Return (x, y) of the center of cell containing provided text 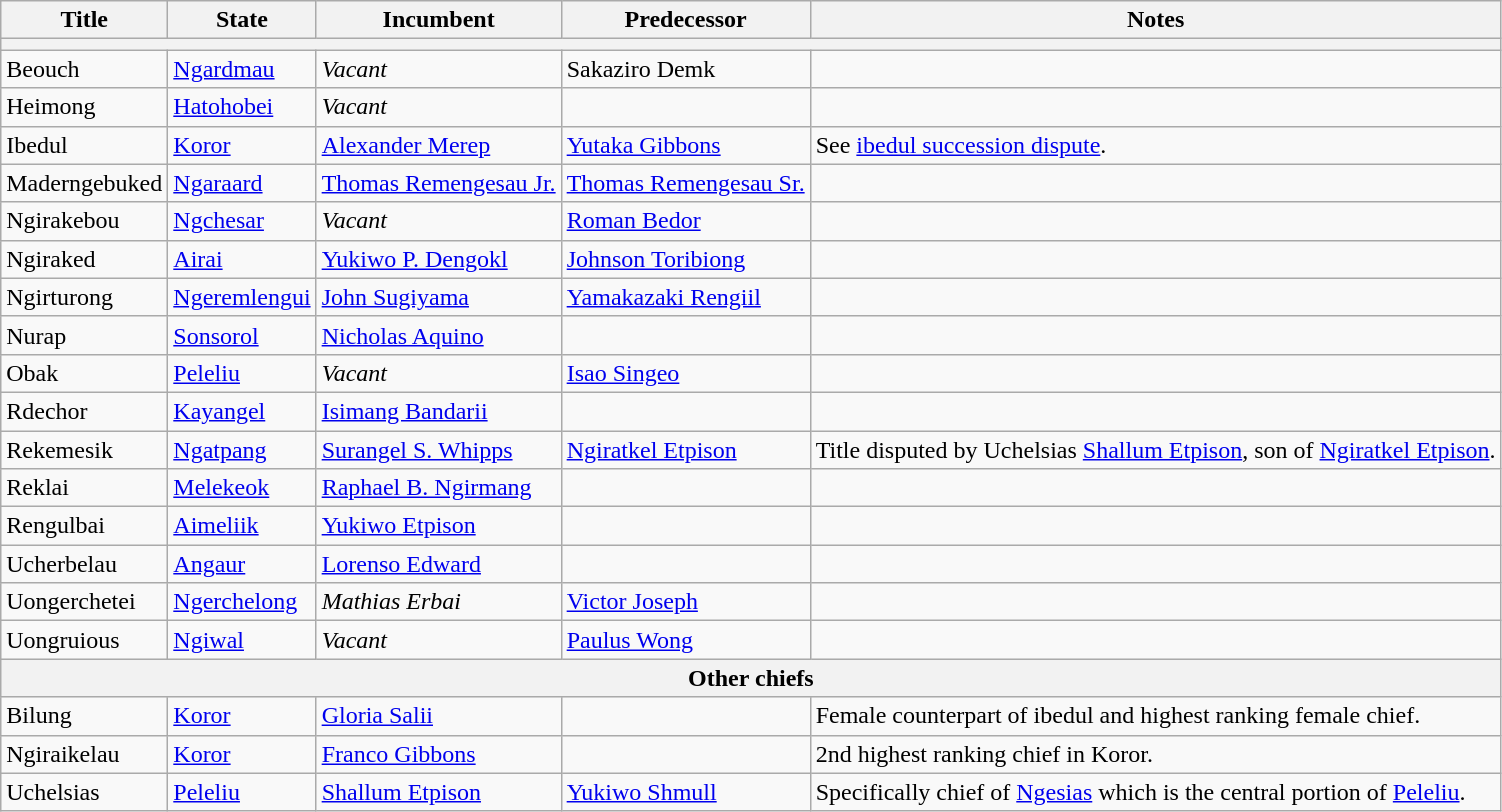
Ngeremlengui (242, 297)
Surangel S. Whipps (438, 449)
Uchelsias (84, 792)
Obak (84, 373)
Rdechor (84, 411)
Specifically chief of Ngesias which is the central portion of Peleliu. (1156, 792)
Ngardmau (242, 69)
Melekeok (242, 488)
Aimeliik (242, 526)
Isao Singeo (686, 373)
Gloria Salii (438, 716)
See ibedul succession dispute. (1156, 145)
Angaur (242, 564)
Female counterpart of ibedul and highest ranking female chief. (1156, 716)
Sonsorol (242, 335)
Rekemesik (84, 449)
Ngaraard (242, 183)
Hatohobei (242, 107)
Notes (1156, 20)
Ucherbelau (84, 564)
Ngatpang (242, 449)
Mathias Erbai (438, 602)
Alexander Merep (438, 145)
Thomas Remengesau Sr. (686, 183)
Ngchesar (242, 221)
Thomas Remengesau Jr. (438, 183)
Predecessor (686, 20)
Uongerchetei (84, 602)
Title (84, 20)
Maderngebuked (84, 183)
Title disputed by Uchelsias Shallum Etpison, son of Ngiratkel Etpison. (1156, 449)
Ngirakebou (84, 221)
State (242, 20)
Reklai (84, 488)
Airai (242, 259)
Ngiraked (84, 259)
Yukiwo P. Dengokl (438, 259)
Yukiwo Etpison (438, 526)
John Sugiyama (438, 297)
Shallum Etpison (438, 792)
Ngerchelong (242, 602)
Franco Gibbons (438, 754)
Heimong (84, 107)
Ngiwal (242, 640)
Nicholas Aquino (438, 335)
2nd highest ranking chief in Koror. (1156, 754)
Ngirturong (84, 297)
Yamakazaki Rengiil (686, 297)
Yutaka Gibbons (686, 145)
Ngiratkel Etpison (686, 449)
Roman Bedor (686, 221)
Paulus Wong (686, 640)
Johnson Toribiong (686, 259)
Ngiraikelau (84, 754)
Isimang Bandarii (438, 411)
Victor Joseph (686, 602)
Lorenso Edward (438, 564)
Kayangel (242, 411)
Sakaziro Demk (686, 69)
Yukiwo Shmull (686, 792)
Beouch (84, 69)
Other chiefs (751, 678)
Raphael B. Ngirmang (438, 488)
Rengulbai (84, 526)
Bilung (84, 716)
Incumbent (438, 20)
Nurap (84, 335)
Uongruious (84, 640)
Ibedul (84, 145)
